Locate the cell with the specified text and output its [x, y] center coordinate. 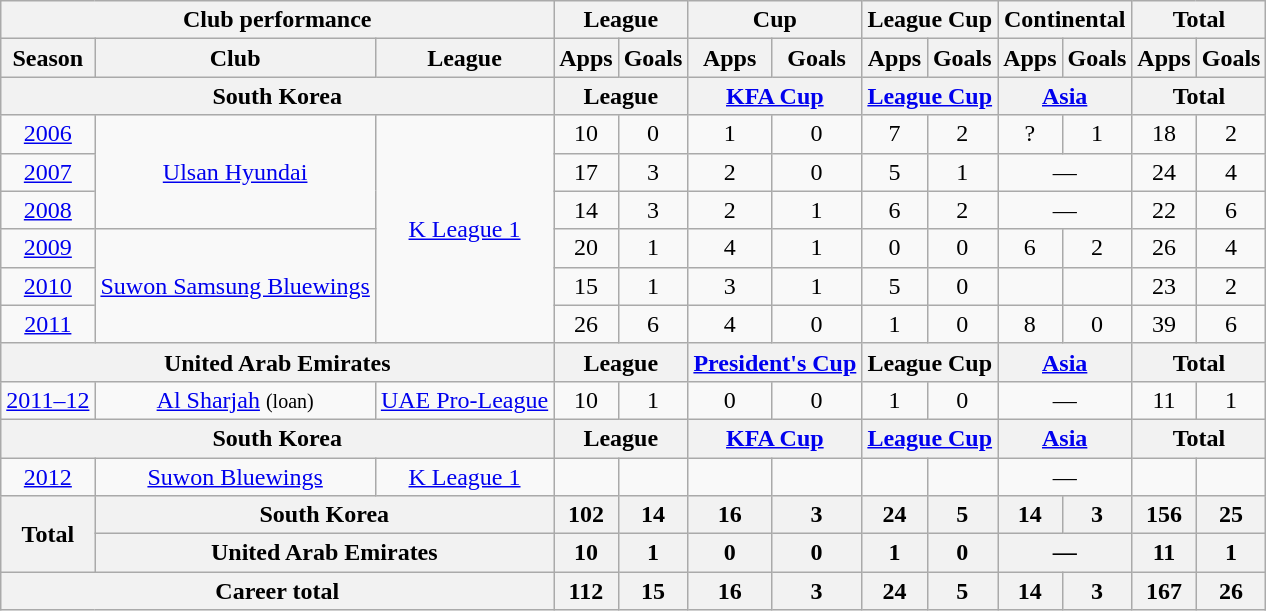
39 [1164, 324]
UAE Pro-League [464, 400]
7 [894, 134]
2009 [48, 248]
23 [1164, 286]
18 [1164, 134]
2007 [48, 172]
22 [1164, 210]
President's Cup [775, 362]
Club performance [278, 20]
2008 [48, 210]
2006 [48, 134]
Continental [1065, 20]
2010 [48, 286]
2012 [48, 477]
102 [586, 515]
112 [586, 591]
Season [48, 58]
Suwon Samsung Bluewings [235, 286]
Ulsan Hyundai [235, 172]
8 [1030, 324]
2011–12 [48, 400]
17 [586, 172]
Club [235, 58]
156 [1164, 515]
Suwon Bluewings [235, 477]
? [1030, 134]
Al Sharjah (loan) [235, 400]
2011 [48, 324]
Career total [278, 591]
167 [1164, 591]
20 [586, 248]
Cup [775, 20]
25 [1231, 515]
